Find where the given text appears and provide that cell's center as (x, y) coordinate. 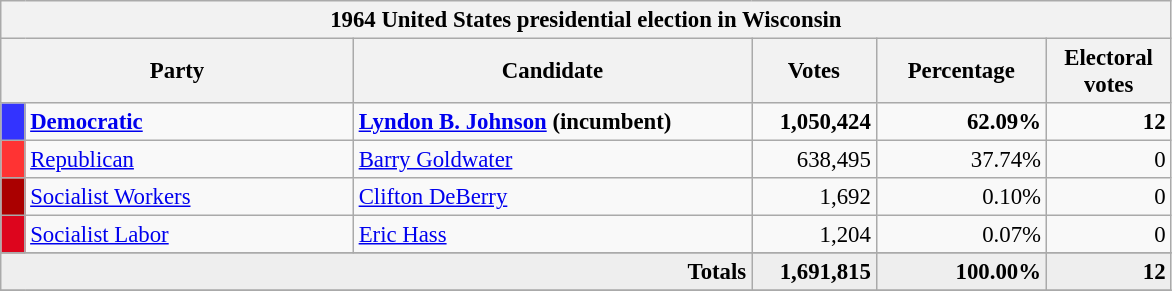
Party (178, 72)
638,495 (814, 160)
Republican (189, 160)
Percentage (961, 72)
0.10% (961, 197)
Democratic (189, 122)
Votes (814, 72)
Socialist Labor (189, 235)
1,204 (814, 235)
Candidate (552, 72)
Electoral votes (1108, 72)
Clifton DeBerry (552, 197)
0.07% (961, 235)
1,050,424 (814, 122)
Lyndon B. Johnson (incumbent) (552, 122)
1,692 (814, 197)
37.74% (961, 160)
Eric Hass (552, 235)
1964 United States presidential election in Wisconsin (586, 20)
Barry Goldwater (552, 160)
62.09% (961, 122)
Socialist Workers (189, 197)
12 (1108, 122)
